Pinpoint the cell where the given text exists, returning its (X, Y) midpoint coordinate. 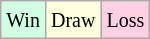
Loss (126, 20)
Win (24, 20)
Draw (72, 20)
